Pinpoint the cell where the given text exists, returning its (X, Y) midpoint coordinate. 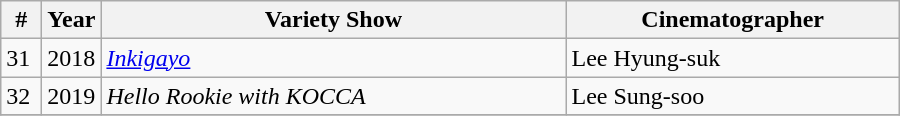
Lee Hyung-suk (732, 58)
Hello Rookie with KOCCA (334, 96)
Inkigayo (334, 58)
2019 (72, 96)
Variety Show (334, 20)
Lee Sung-soo (732, 96)
# (22, 20)
32 (22, 96)
Year (72, 20)
2018 (72, 58)
31 (22, 58)
Cinematographer (732, 20)
